Detect which cell encompasses the target text, then output its [X, Y] center coordinate. 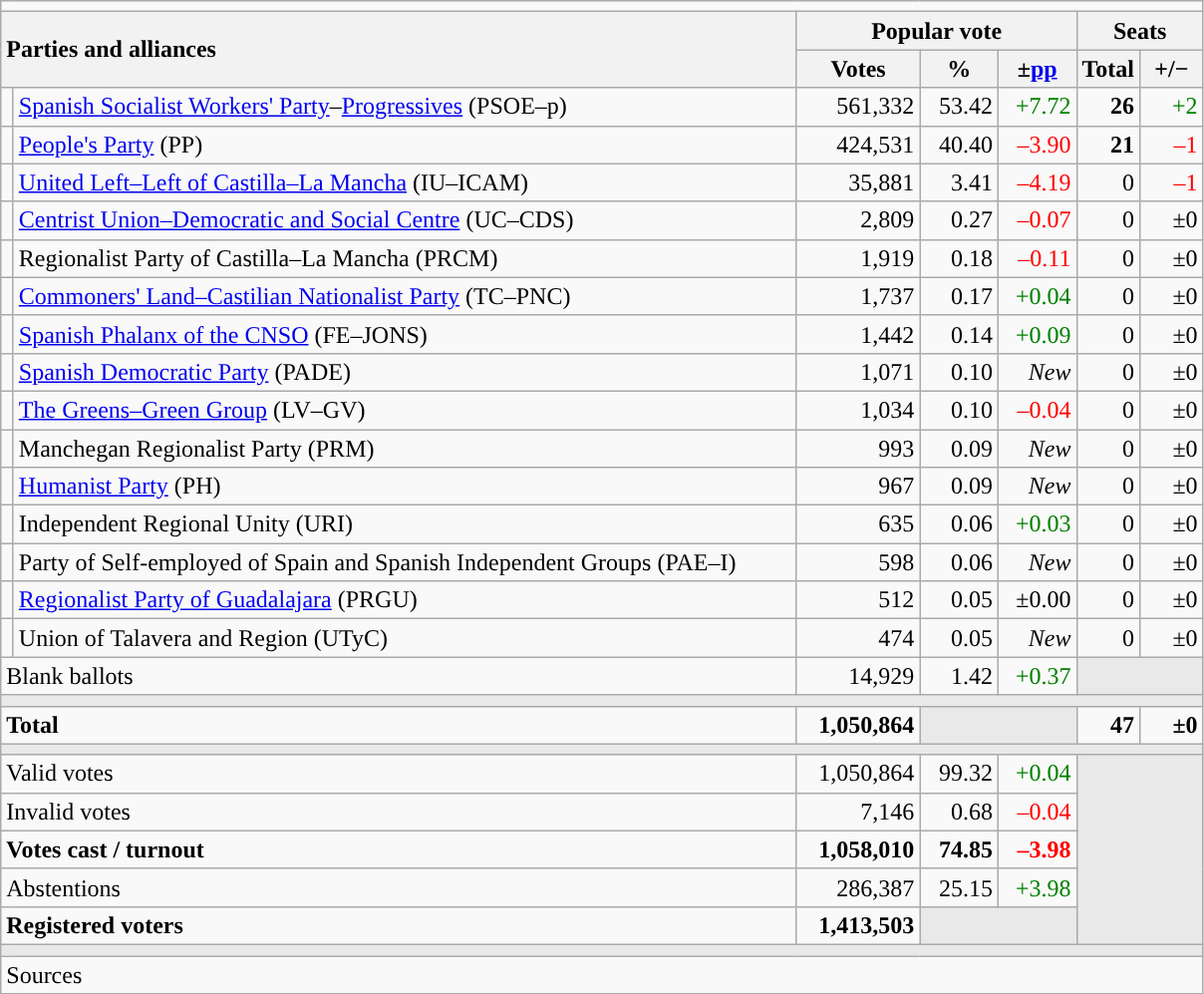
1,442 [858, 334]
+/− [1172, 69]
People's Party (PP) [405, 145]
1.42 [959, 676]
Seats [1140, 31]
+0.09 [1037, 334]
1,919 [858, 258]
74.85 [959, 849]
Popular vote [937, 31]
0.17 [959, 296]
–3.98 [1037, 849]
Regionalist Party of Castilla–La Mancha (PRCM) [405, 258]
Votes [858, 69]
635 [858, 524]
Invalid votes [399, 812]
Registered voters [399, 925]
±pp [1037, 69]
+0.03 [1037, 524]
Union of Talavera and Region (UTyC) [405, 638]
Valid votes [399, 774]
United Left–Left of Castilla–La Mancha (IU–ICAM) [405, 182]
Parties and alliances [399, 50]
Commoners' Land–Castilian Nationalist Party (TC–PNC) [405, 296]
512 [858, 600]
–3.90 [1037, 145]
40.40 [959, 145]
–0.11 [1037, 258]
7,146 [858, 812]
–0.07 [1037, 220]
47 [1108, 725]
Blank ballots [399, 676]
Spanish Democratic Party (PADE) [405, 372]
±0.00 [1037, 600]
967 [858, 487]
+7.72 [1037, 107]
Centrist Union–Democratic and Social Centre (UC–CDS) [405, 220]
Party of Self-employed of Spain and Spanish Independent Groups (PAE–I) [405, 562]
25.15 [959, 887]
+3.98 [1037, 887]
598 [858, 562]
1,058,010 [858, 849]
474 [858, 638]
Spanish Phalanx of the CNSO (FE–JONS) [405, 334]
53.42 [959, 107]
Independent Regional Unity (URI) [405, 524]
Sources [602, 974]
14,929 [858, 676]
1,413,503 [858, 925]
35,881 [858, 182]
Regionalist Party of Guadalajara (PRGU) [405, 600]
424,531 [858, 145]
21 [1108, 145]
26 [1108, 107]
993 [858, 448]
+0.37 [1037, 676]
3.41 [959, 182]
1,071 [858, 372]
0.18 [959, 258]
561,332 [858, 107]
% [959, 69]
1,737 [858, 296]
99.32 [959, 774]
0.68 [959, 812]
Manchegan Regionalist Party (PRM) [405, 448]
1,034 [858, 410]
–4.19 [1037, 182]
The Greens–Green Group (LV–GV) [405, 410]
286,387 [858, 887]
0.27 [959, 220]
2,809 [858, 220]
Humanist Party (PH) [405, 487]
0.14 [959, 334]
Abstentions [399, 887]
+2 [1172, 107]
Votes cast / turnout [399, 849]
Spanish Socialist Workers' Party–Progressives (PSOE–p) [405, 107]
